Extract the (X, Y) coordinate from the center of the cell holding the provided text.  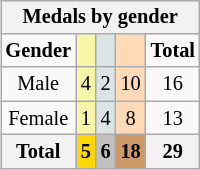
8 (131, 118)
Medals by gender (100, 17)
6 (106, 152)
Female (38, 118)
5 (86, 152)
1 (86, 118)
18 (131, 152)
10 (131, 84)
Male (38, 84)
2 (106, 84)
29 (173, 152)
Gender (38, 51)
16 (173, 84)
13 (173, 118)
